Detect which cell encompasses the target text, then output its (x, y) center coordinate. 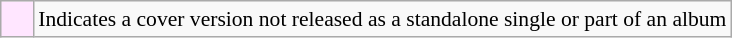
Indicates a cover version not released as a standalone single or part of an album (382, 19)
